Detect which cell encompasses the target text, then output its (x, y) center coordinate. 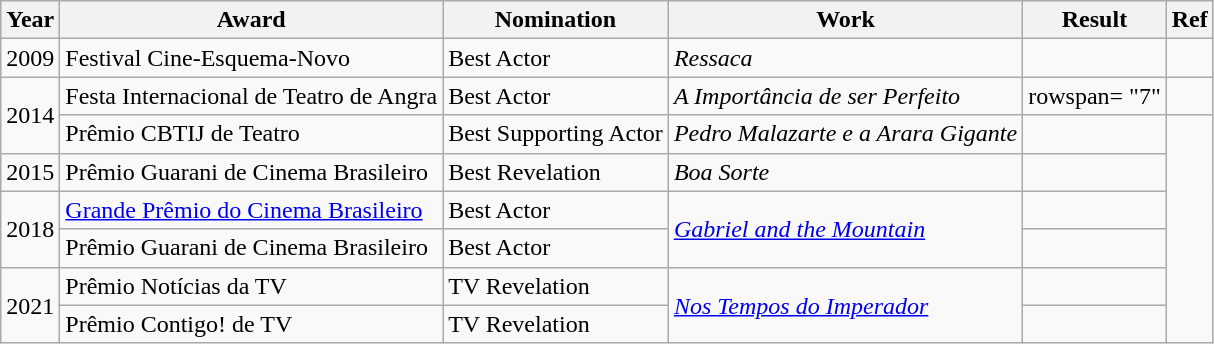
Prêmio CBTIJ de Teatro (252, 134)
Festival Cine-Esquema-Novo (252, 58)
Best Supporting Actor (556, 134)
Festa Internacional de Teatro de Angra (252, 96)
Pedro Malazarte e a Arara Gigante (845, 134)
Boa Sorte (845, 172)
Ressaca (845, 58)
2018 (30, 229)
Result (1095, 20)
Prêmio Contigo! de TV (252, 324)
2014 (30, 115)
Award (252, 20)
Nos Tempos do Imperador (845, 305)
Year (30, 20)
Grande Prêmio do Cinema Brasileiro (252, 210)
2021 (30, 305)
Ref (1190, 20)
Work (845, 20)
Prêmio Notícias da TV (252, 286)
Nomination (556, 20)
Best Revelation (556, 172)
A Importância de ser Perfeito (845, 96)
2015 (30, 172)
Gabriel and the Mountain (845, 229)
2009 (30, 58)
rowspan= "7" (1095, 96)
